From the cell containing the given text, extract its center point as [X, Y] coordinate. 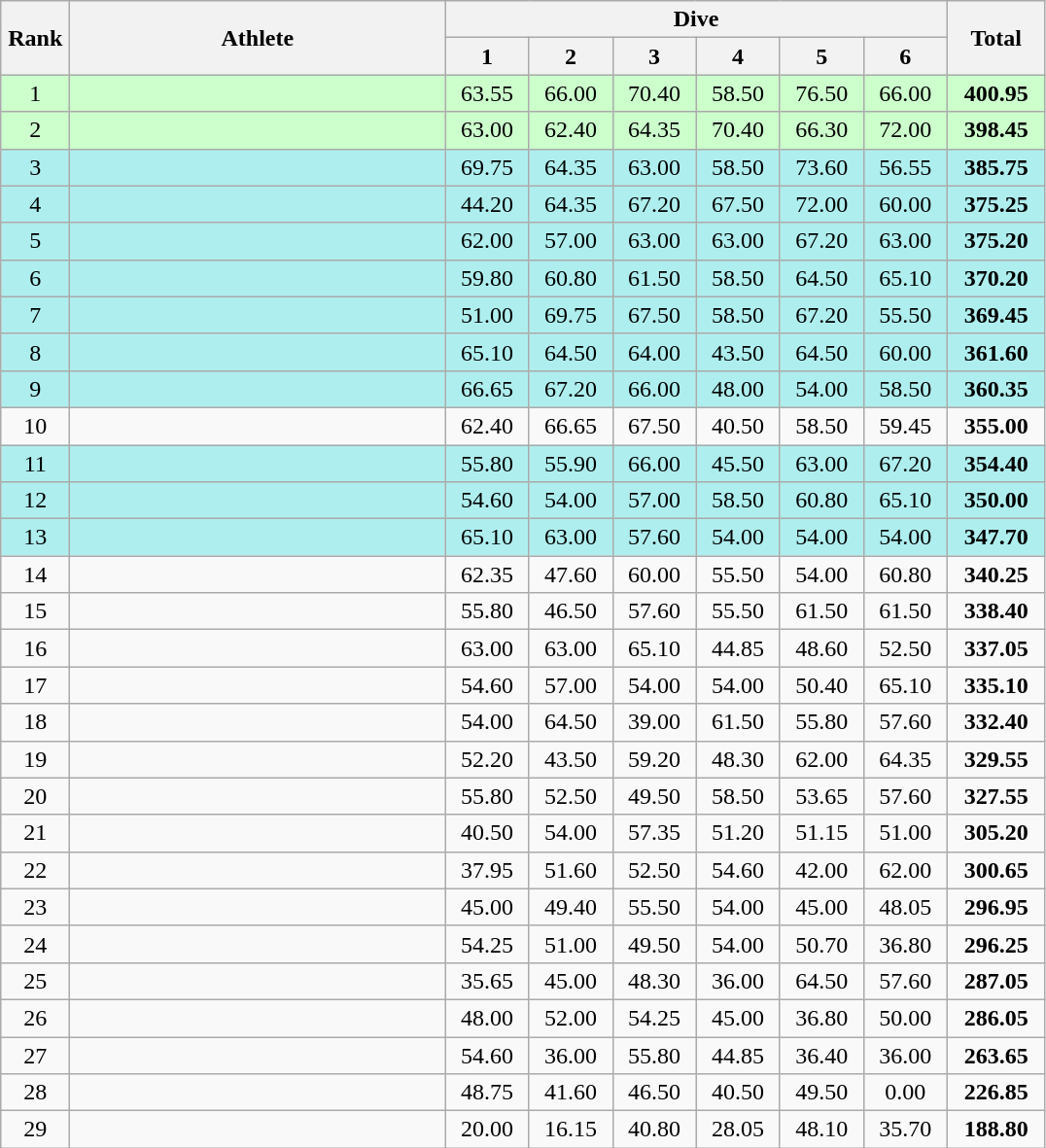
59.45 [905, 426]
26 [35, 1018]
338.40 [995, 611]
22 [35, 870]
350.00 [995, 501]
300.65 [995, 870]
29 [35, 1130]
398.45 [995, 130]
Dive [696, 19]
12 [35, 501]
51.15 [821, 833]
355.00 [995, 426]
286.05 [995, 1018]
375.25 [995, 204]
25 [35, 981]
28.05 [738, 1130]
52.20 [487, 759]
23 [35, 907]
287.05 [995, 981]
50.40 [821, 685]
Total [995, 38]
332.40 [995, 722]
370.20 [995, 278]
51.20 [738, 833]
59.80 [487, 278]
188.80 [995, 1130]
Athlete [258, 38]
305.20 [995, 833]
76.50 [821, 93]
56.55 [905, 167]
296.95 [995, 907]
55.90 [571, 464]
335.10 [995, 685]
39.00 [654, 722]
24 [35, 944]
50.00 [905, 1018]
28 [35, 1093]
48.05 [905, 907]
63.55 [487, 93]
8 [35, 352]
66.30 [821, 130]
45.50 [738, 464]
52.00 [571, 1018]
35.65 [487, 981]
13 [35, 538]
0.00 [905, 1093]
59.20 [654, 759]
14 [35, 574]
20 [35, 796]
226.85 [995, 1093]
49.40 [571, 907]
51.60 [571, 870]
7 [35, 315]
41.60 [571, 1093]
9 [35, 389]
19 [35, 759]
15 [35, 611]
16.15 [571, 1130]
50.70 [821, 944]
35.70 [905, 1130]
27 [35, 1055]
375.20 [995, 241]
20.00 [487, 1130]
361.60 [995, 352]
57.35 [654, 833]
48.60 [821, 648]
64.00 [654, 352]
400.95 [995, 93]
385.75 [995, 167]
73.60 [821, 167]
37.95 [487, 870]
16 [35, 648]
53.65 [821, 796]
48.10 [821, 1130]
11 [35, 464]
42.00 [821, 870]
354.40 [995, 464]
337.05 [995, 648]
18 [35, 722]
10 [35, 426]
40.80 [654, 1130]
369.45 [995, 315]
329.55 [995, 759]
Rank [35, 38]
62.35 [487, 574]
327.55 [995, 796]
48.75 [487, 1093]
347.70 [995, 538]
360.35 [995, 389]
36.40 [821, 1055]
340.25 [995, 574]
17 [35, 685]
296.25 [995, 944]
21 [35, 833]
263.65 [995, 1055]
47.60 [571, 574]
44.20 [487, 204]
